Return the (X, Y) coordinate for the center point of the cell that contains the specified text.  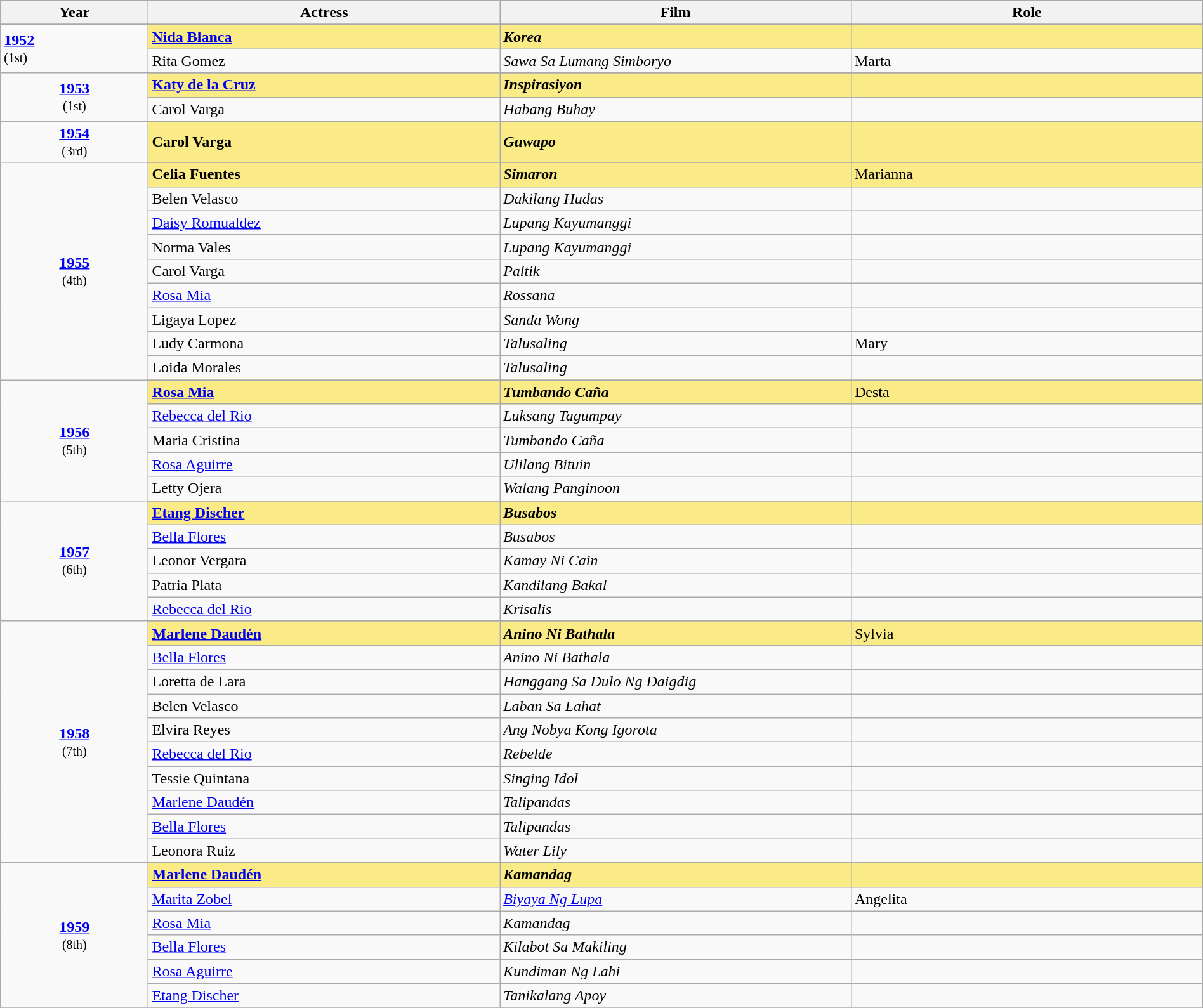
Kundiman Ng Lahi (676, 971)
Inspirasiyon (676, 85)
1956(5th) (75, 440)
Dakilang Hudas (676, 199)
Paltik (676, 271)
Laban Sa Lahat (676, 706)
Kilabot Sa Makiling (676, 947)
1954(3rd) (75, 142)
Biyaya Ng Lupa (676, 899)
Maria Cristina (324, 440)
Rebelde (676, 754)
Elvira Reyes (324, 730)
Film (676, 13)
1952(1st) (75, 49)
Simaron (676, 174)
Role (1027, 13)
Kandilang Bakal (676, 585)
Ludy Carmona (324, 344)
Singing Idol (676, 778)
Norma Vales (324, 247)
Katy de la Cruz (324, 85)
Leonora Ruiz (324, 851)
Hanggang Sa Dulo Ng Daigdig (676, 681)
Rossana (676, 295)
Sylvia (1027, 633)
Sawa Sa Lumang Simboryo (676, 61)
Tessie Quintana (324, 778)
Tanikalang Apoy (676, 995)
Letty Ojera (324, 488)
Sanda Wong (676, 319)
Rita Gomez (324, 61)
Marita Zobel (324, 899)
Walang Panginoon (676, 488)
Marta (1027, 61)
Ulilang Bituin (676, 464)
1959(8th) (75, 935)
Water Lily (676, 851)
Loretta de Lara (324, 681)
Guwapo (676, 142)
Kamay Ni Cain (676, 561)
1958(7th) (75, 742)
Nida Blanca (324, 37)
Korea (676, 37)
1953(1st) (75, 97)
Daisy Romualdez (324, 223)
1955(4th) (75, 272)
1957(6th) (75, 561)
Leonor Vergara (324, 561)
Loida Morales (324, 368)
Ligaya Lopez (324, 319)
Krisalis (676, 609)
Patria Plata (324, 585)
Celia Fuentes (324, 174)
Mary (1027, 344)
Habang Buhay (676, 109)
Desta (1027, 392)
Marianna (1027, 174)
Ang Nobya Kong Igorota (676, 730)
Angelita (1027, 899)
Luksang Tagumpay (676, 416)
Actress (324, 13)
Year (75, 13)
